Search for the cell housing the specified text and yield its [X, Y] center coordinate. 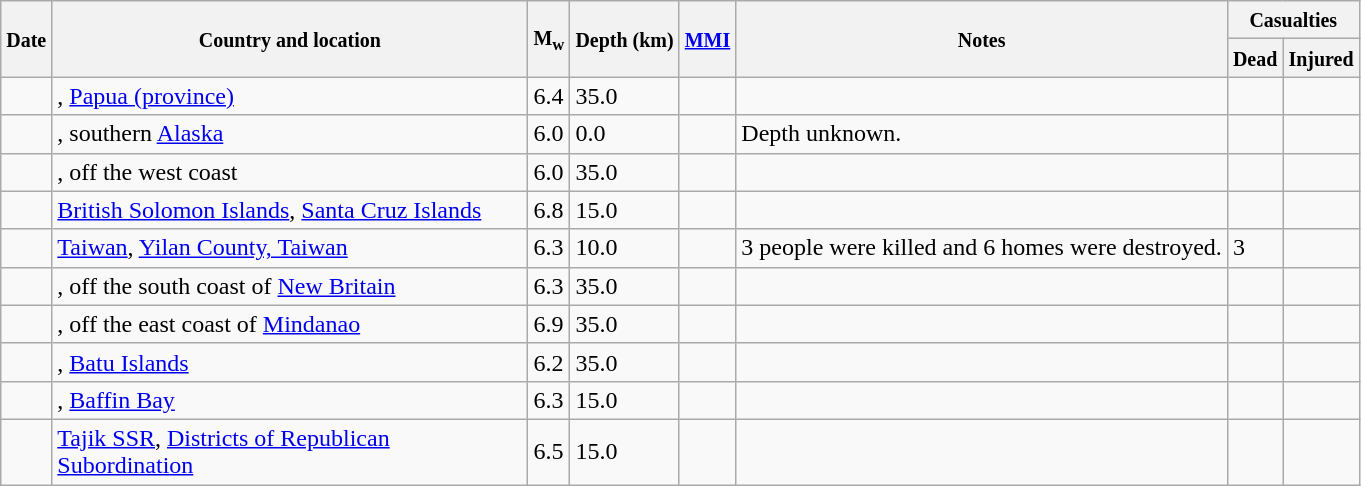
, Baffin Bay [290, 400]
Country and location [290, 39]
British Solomon Islands, Santa Cruz Islands [290, 210]
Tajik SSR, Districts of Republican Subordination [290, 452]
Injured [1321, 58]
, Papua (province) [290, 96]
Dead [1255, 58]
0.0 [624, 134]
, off the east coast of Mindanao [290, 324]
MMI [708, 39]
3 people were killed and 6 homes were destroyed. [982, 248]
6.4 [549, 96]
Notes [982, 39]
6.2 [549, 362]
Depth unknown. [982, 134]
, off the west coast [290, 172]
, Batu Islands [290, 362]
, off the south coast of New Britain [290, 286]
6.9 [549, 324]
Taiwan, Yilan County, Taiwan [290, 248]
6.5 [549, 452]
10.0 [624, 248]
Mw [549, 39]
3 [1255, 248]
Date [26, 39]
Casualties [1293, 20]
, southern Alaska [290, 134]
6.8 [549, 210]
Depth (km) [624, 39]
